Identify which cell holds the provided text, then report its (x, y) central coordinate. 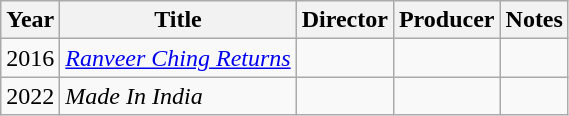
Title (178, 20)
Director (344, 20)
Producer (446, 20)
Made In India (178, 96)
Ranveer Ching Returns (178, 58)
Notes (534, 20)
2016 (30, 58)
2022 (30, 96)
Year (30, 20)
